For the text-containing cell, return its midpoint in [X, Y] coordinate format. 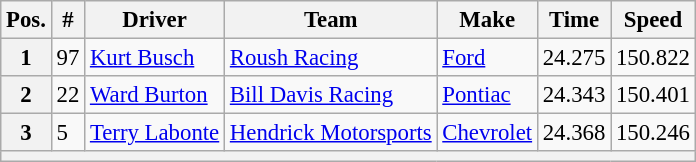
2 [26, 95]
24.343 [574, 95]
24.275 [574, 58]
Driver [155, 20]
# [68, 20]
Team [331, 20]
24.368 [574, 133]
97 [68, 58]
Terry Labonte [155, 133]
Kurt Busch [155, 58]
Chevrolet [487, 133]
Hendrick Motorsports [331, 133]
Speed [654, 20]
Time [574, 20]
Make [487, 20]
Ward Burton [155, 95]
Roush Racing [331, 58]
150.401 [654, 95]
Ford [487, 58]
22 [68, 95]
150.246 [654, 133]
3 [26, 133]
Pos. [26, 20]
1 [26, 58]
Pontiac [487, 95]
150.822 [654, 58]
Bill Davis Racing [331, 95]
5 [68, 133]
